Identify which cell holds the provided text, then report its (x, y) central coordinate. 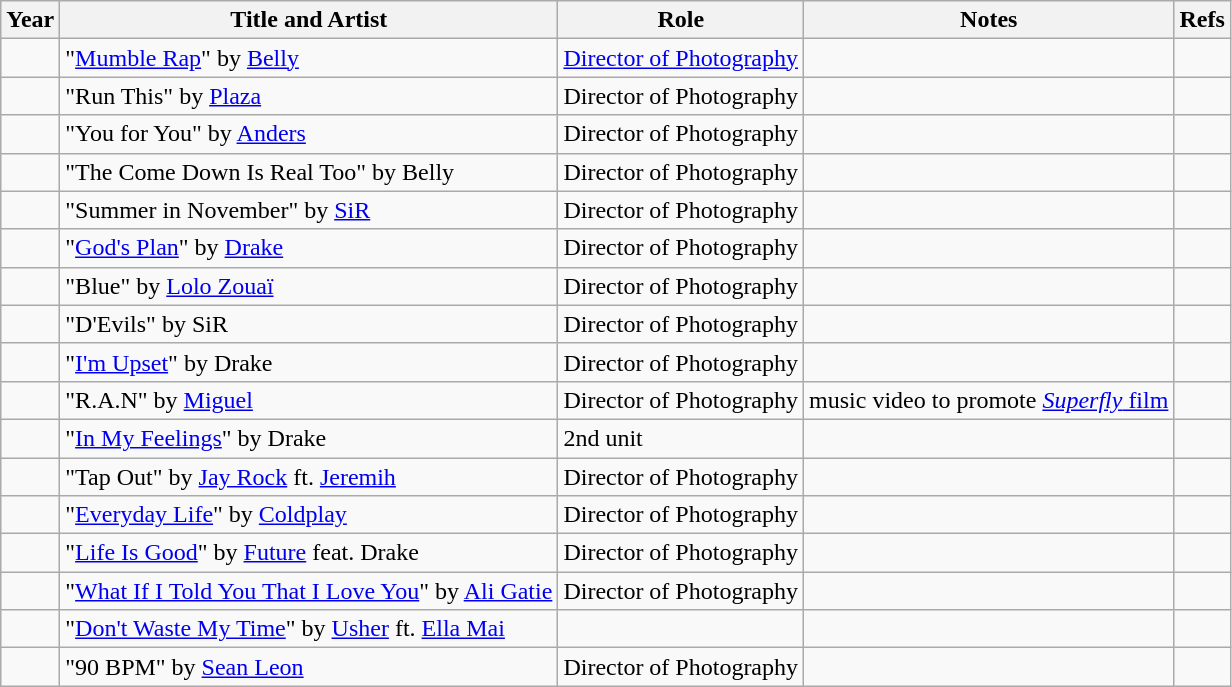
"90 BPM" by Sean Leon (309, 667)
"Mumble Rap" by Belly (309, 58)
Year (30, 20)
"Life Is Good" by Future feat. Drake (309, 553)
"In My Feelings" by Drake (309, 438)
"Run This" by Plaza (309, 96)
"R.A.N" by Miguel (309, 400)
"Blue" by Lolo Zouaï (309, 286)
"Everyday Life" by Coldplay (309, 515)
Title and Artist (309, 20)
music video to promote Superfly film (989, 400)
"Tap Out" by Jay Rock ft. Jeremih (309, 477)
"The Come Down Is Real Too" by Belly (309, 172)
"Summer in November" by SiR (309, 210)
Refs (1202, 20)
"You for You" by Anders (309, 134)
"What If I Told You That I Love You" by Ali Gatie (309, 591)
Role (681, 20)
2nd unit (681, 438)
"I'm Upset" by Drake (309, 362)
"D'Evils" by SiR (309, 324)
Notes (989, 20)
"Don't Waste My Time" by Usher ft. Ella Mai (309, 629)
"God's Plan" by Drake (309, 248)
